Return (X, Y) of the center of cell containing provided text 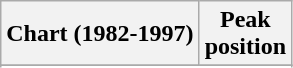
Chart (1982-1997) (100, 34)
Peakposition (245, 34)
